Identify which cell holds the provided text, then report its [X, Y] central coordinate. 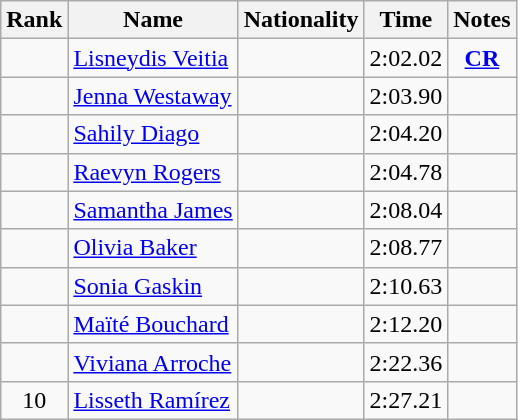
Viviana Arroche [153, 362]
2:08.04 [406, 210]
Olivia Baker [153, 248]
2:10.63 [406, 286]
2:03.90 [406, 96]
Lisneydis Veitia [153, 58]
Time [406, 20]
Name [153, 20]
Sonia Gaskin [153, 286]
2:12.20 [406, 324]
Sahily Diago [153, 134]
Rank [34, 20]
Nationality [301, 20]
2:02.02 [406, 58]
10 [34, 400]
2:22.36 [406, 362]
Maïté Bouchard [153, 324]
2:04.78 [406, 172]
Samantha James [153, 210]
CR [482, 58]
Lisseth Ramírez [153, 400]
2:08.77 [406, 248]
Jenna Westaway [153, 96]
Notes [482, 20]
2:04.20 [406, 134]
Raevyn Rogers [153, 172]
2:27.21 [406, 400]
